Search for the cell housing the specified text and yield its [X, Y] center coordinate. 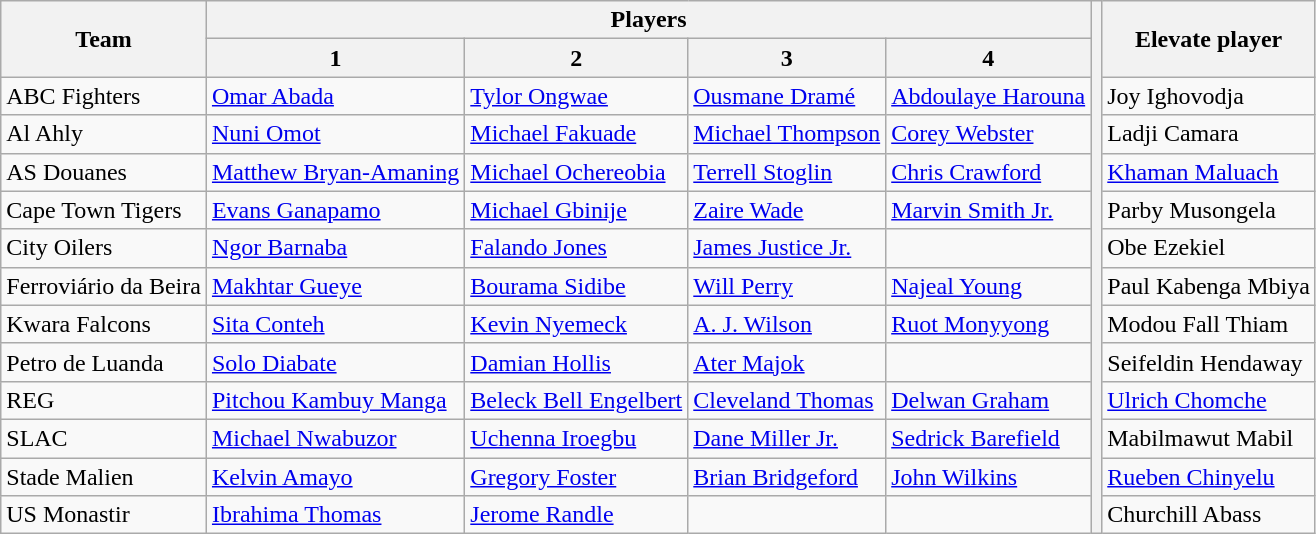
Michael Thompson [787, 134]
1 [335, 58]
Kevin Nyemeck [576, 324]
Nuni Omot [335, 134]
Gregory Foster [576, 477]
Mabilmawut Mabil [1209, 438]
Stade Malien [104, 477]
Ladji Camara [1209, 134]
Michael Gbinije [576, 210]
Brian Bridgeford [787, 477]
Will Perry [787, 286]
Players [648, 20]
Sedrick Barefield [988, 438]
Chris Crawford [988, 172]
Team [104, 39]
Marvin Smith Jr. [988, 210]
US Monastir [104, 515]
Delwan Graham [988, 400]
Modou Fall Thiam [1209, 324]
Cape Town Tigers [104, 210]
Michael Ochereobia [576, 172]
Omar Abada [335, 96]
Al Ahly [104, 134]
Zaire Wade [787, 210]
Parby Musongela [1209, 210]
REG [104, 400]
Kelvin Amayo [335, 477]
Najeal Young [988, 286]
Paul Kabenga Mbiya [1209, 286]
Dane Miller Jr. [787, 438]
Rueben Chinyelu [1209, 477]
Khaman Maluach [1209, 172]
Churchill Abass [1209, 515]
City Oilers [104, 248]
2 [576, 58]
Bourama Sidibe [576, 286]
Ruot Monyyong [988, 324]
Makhtar Gueye [335, 286]
AS Douanes [104, 172]
Beleck Bell Engelbert [576, 400]
Pitchou Kambuy Manga [335, 400]
Falando Jones [576, 248]
Ngor Barnaba [335, 248]
Matthew Bryan-Amaning [335, 172]
Tylor Ongwae [576, 96]
Michael Fakuade [576, 134]
Obe Ezekiel [1209, 248]
Terrell Stoglin [787, 172]
Ousmane Dramé [787, 96]
Petro de Luanda [104, 362]
Elevate player [1209, 39]
Abdoulaye Harouna [988, 96]
ABC Fighters [104, 96]
Ulrich Chomche [1209, 400]
Evans Ganapamo [335, 210]
Jerome Randle [576, 515]
John Wilkins [988, 477]
Cleveland Thomas [787, 400]
Seifeldin Hendaway [1209, 362]
Ferroviário da Beira [104, 286]
Joy Ighovodja [1209, 96]
SLAC [104, 438]
Kwara Falcons [104, 324]
Solo Diabate [335, 362]
Ater Majok [787, 362]
James Justice Jr. [787, 248]
Corey Webster [988, 134]
Uchenna Iroegbu [576, 438]
Ibrahima Thomas [335, 515]
4 [988, 58]
Damian Hollis [576, 362]
Sita Conteh [335, 324]
A. J. Wilson [787, 324]
Michael Nwabuzor [335, 438]
3 [787, 58]
